Capture the cell that displays the provided text and extract its (X, Y) central coordinate. 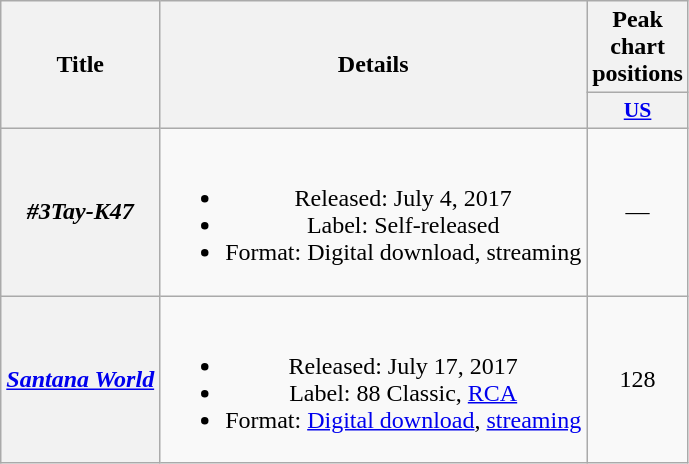
Details (374, 65)
US (638, 111)
Santana World (80, 380)
Peak chart positions (638, 47)
— (638, 212)
#3Tay-K47 (80, 212)
Released: July 17, 2017Label: 88 Classic, RCAFormat: Digital download, streaming (374, 380)
Released: July 4, 2017Label: Self-releasedFormat: Digital download, streaming (374, 212)
128 (638, 380)
Title (80, 65)
